Return the (x, y) coordinate for the center point of the cell that contains the specified text.  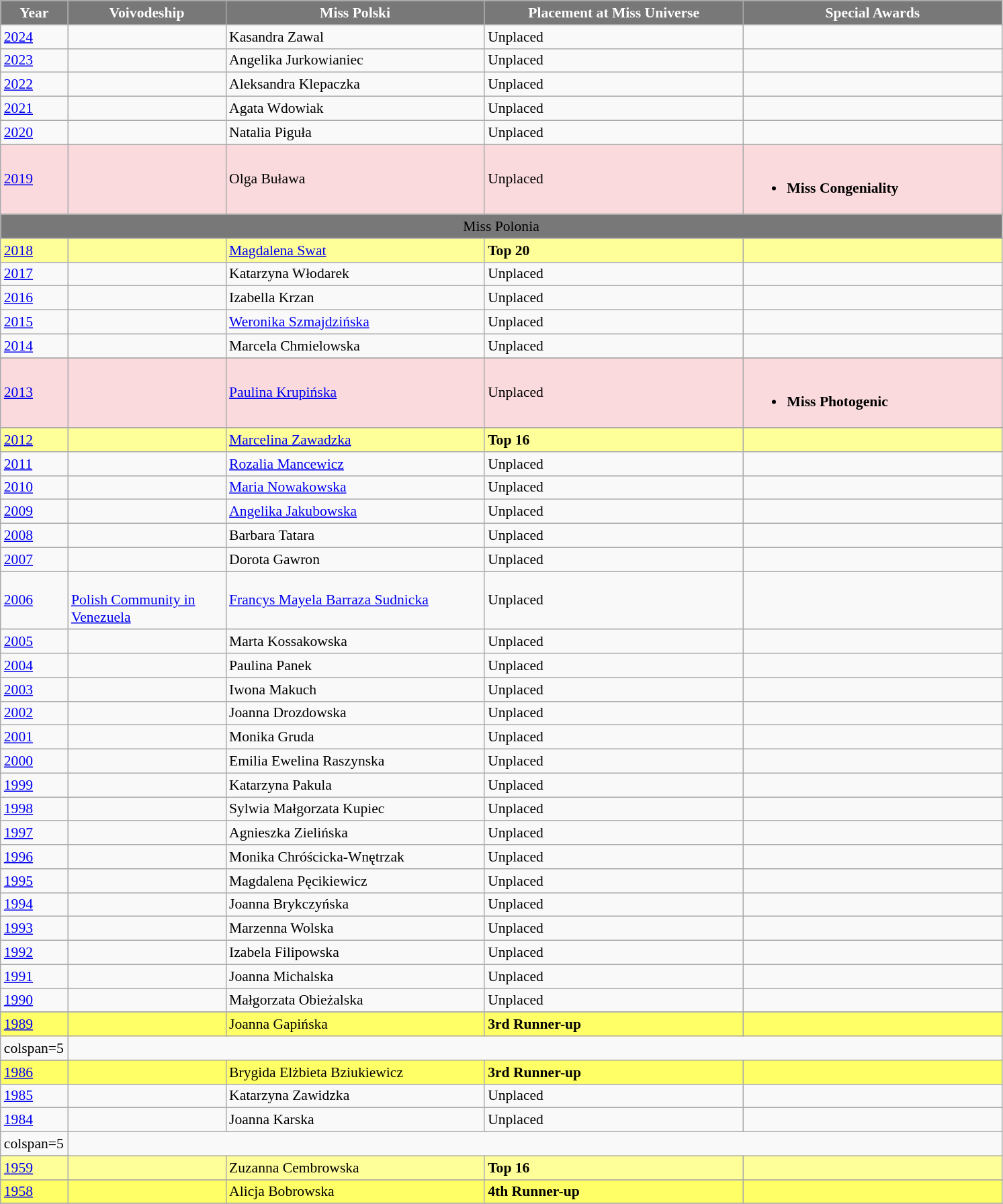
2002 (34, 713)
Brygida Elżbieta Bziukiewicz (355, 1072)
Dorota Gawron (355, 559)
Top 20 (614, 250)
1986 (34, 1072)
2008 (34, 536)
2011 (34, 464)
Paulina Krupińska (355, 393)
1998 (34, 809)
Miss Polski (355, 13)
Paulina Panek (355, 665)
Weronika Szmajdzińska (355, 322)
Kasandra Zawal (355, 37)
Magdalena Pęcikiewicz (355, 881)
2017 (34, 274)
Marcela Chmielowska (355, 346)
Rozalia Mancewicz (355, 464)
2003 (34, 690)
Maria Nowakowska (355, 488)
1995 (34, 881)
Agnieszka Zielińska (355, 833)
2014 (34, 346)
Miss Photogenic (872, 393)
2024 (34, 37)
2012 (34, 440)
Marcelina Zawadzka (355, 440)
2016 (34, 298)
1985 (34, 1096)
2022 (34, 85)
Miss Polonia (501, 226)
Year (34, 13)
Olga Buława (355, 179)
Barbara Tatara (355, 536)
Monika Chróścicka-Wnętrzak (355, 857)
Agata Wdowiak (355, 109)
Katarzyna Pakula (355, 785)
2013 (34, 393)
1999 (34, 785)
1996 (34, 857)
1992 (34, 953)
1958 (34, 1192)
Katarzyna Zawidzka (355, 1096)
2000 (34, 761)
2020 (34, 132)
1994 (34, 905)
Monika Gruda (355, 737)
2023 (34, 60)
2006 (34, 600)
1993 (34, 929)
Voivodeship (146, 13)
1984 (34, 1120)
Polish Community in Venezuela (146, 600)
Angelika Jurkowianiec (355, 60)
1989 (34, 1025)
2015 (34, 322)
1991 (34, 976)
2004 (34, 665)
2001 (34, 737)
Joanna Karska (355, 1120)
Placement at Miss Universe (614, 13)
Sylwia Małgorzata Kupiec (355, 809)
Marzenna Wolska (355, 929)
Joanna Michalska (355, 976)
Natalia Piguła (355, 132)
Izabella Krzan (355, 298)
Zuzanna Cembrowska (355, 1168)
Magdalena Swat (355, 250)
1997 (34, 833)
4th Runner-up (614, 1192)
1990 (34, 1001)
Marta Kossakowska (355, 642)
Francys Mayela Barraza Sudnicka (355, 600)
2019 (34, 179)
Joanna Gapińska (355, 1025)
Angelika Jakubowska (355, 512)
Małgorzata Obieżalska (355, 1001)
Iwona Makuch (355, 690)
2010 (34, 488)
Alicja Bobrowska (355, 1192)
Aleksandra Klepaczka (355, 85)
Joanna Brykczyńska (355, 905)
Izabela Filipowska (355, 953)
2005 (34, 642)
2009 (34, 512)
Miss Congeniality (872, 179)
Joanna Drozdowska (355, 713)
Emilia Ewelina Raszynska (355, 761)
2007 (34, 559)
2018 (34, 250)
2021 (34, 109)
Special Awards (872, 13)
1959 (34, 1168)
Katarzyna Włodarek (355, 274)
